From the cell containing the given text, extract its center point as [x, y] coordinate. 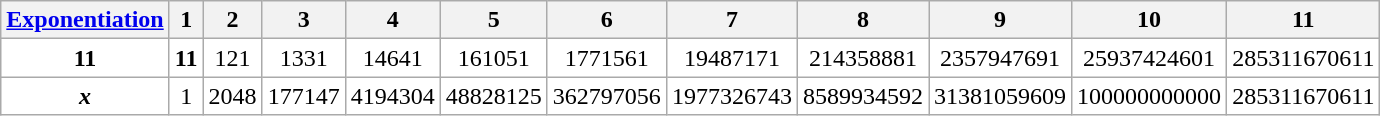
4 [392, 20]
177147 [304, 96]
48828125 [494, 96]
6 [606, 20]
2357947691 [1000, 58]
14641 [392, 58]
362797056 [606, 96]
1771561 [606, 58]
x [86, 96]
100000000000 [1150, 96]
8589934592 [862, 96]
3 [304, 20]
Exponentiation [86, 20]
121 [232, 58]
31381059609 [1000, 96]
7 [732, 20]
10 [1150, 20]
2048 [232, 96]
9 [1000, 20]
214358881 [862, 58]
19487171 [732, 58]
8 [862, 20]
25937424601 [1150, 58]
5 [494, 20]
1977326743 [732, 96]
4194304 [392, 96]
2 [232, 20]
1331 [304, 58]
161051 [494, 58]
